Identify which cell holds the provided text, then report its (X, Y) central coordinate. 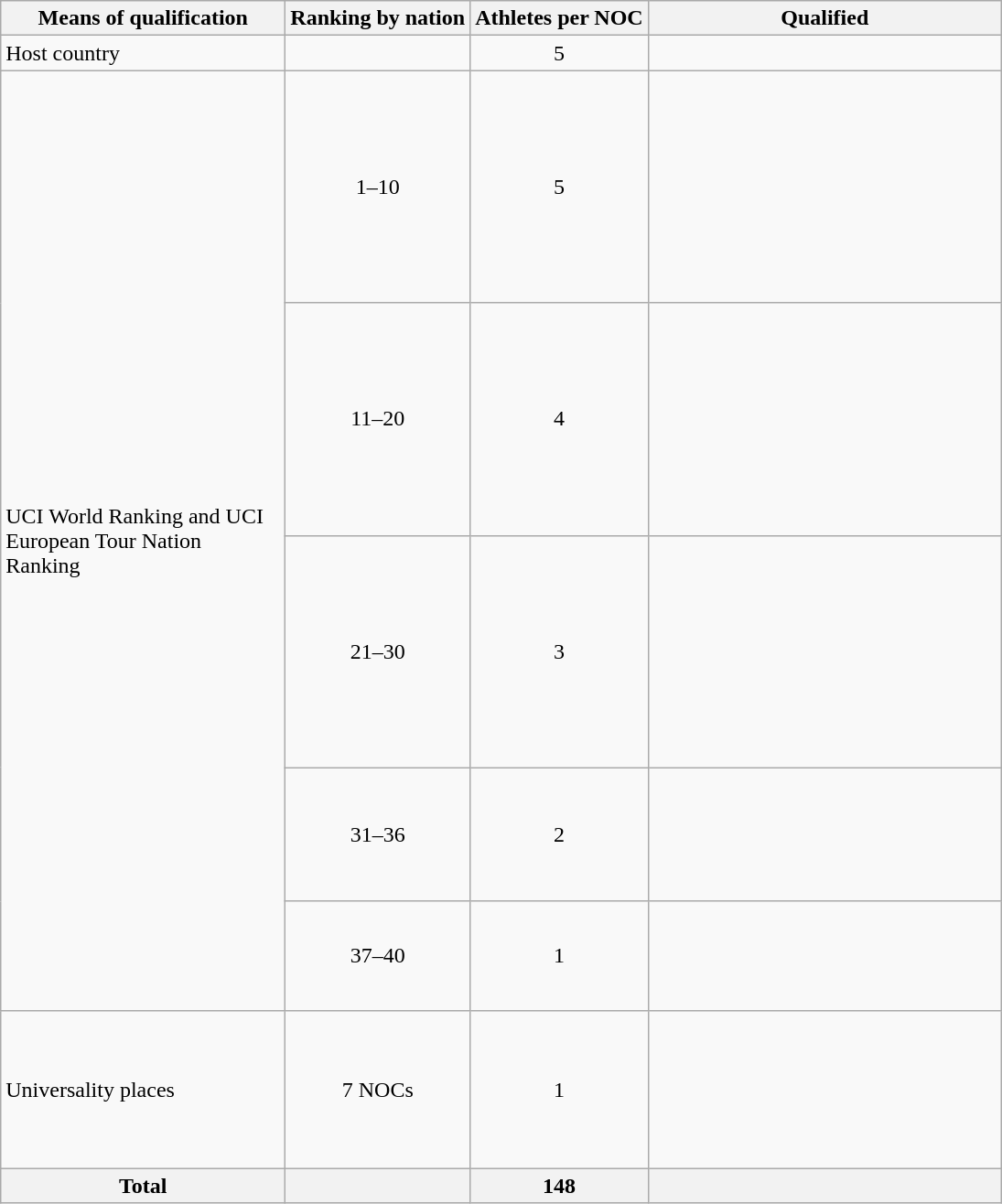
31–36 (378, 834)
21–30 (378, 651)
Means of qualification (143, 18)
3 (560, 651)
UCI World Ranking and UCI European Tour Nation Ranking (143, 540)
Universality places (143, 1089)
1–10 (378, 187)
37–40 (378, 955)
4 (560, 419)
Qualified (824, 18)
2 (560, 834)
Host country (143, 53)
148 (560, 1186)
Athletes per NOC (560, 18)
7 NOCs (378, 1089)
Total (143, 1186)
11–20 (378, 419)
Ranking by nation (378, 18)
